Extract the [x, y] coordinate from the center of the cell holding the provided text.  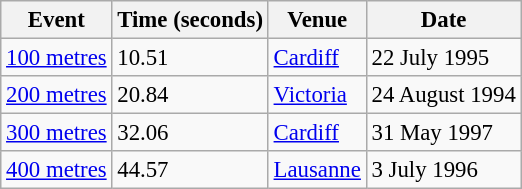
Date [444, 20]
3 July 1996 [444, 170]
44.57 [190, 170]
200 metres [56, 95]
20.84 [190, 95]
31 May 1997 [444, 133]
32.06 [190, 133]
10.51 [190, 58]
22 July 1995 [444, 58]
Time (seconds) [190, 20]
100 metres [56, 58]
400 metres [56, 170]
300 metres [56, 133]
Victoria [317, 95]
24 August 1994 [444, 95]
Venue [317, 20]
Event [56, 20]
Lausanne [317, 170]
